Return (X, Y) of the center of cell containing provided text 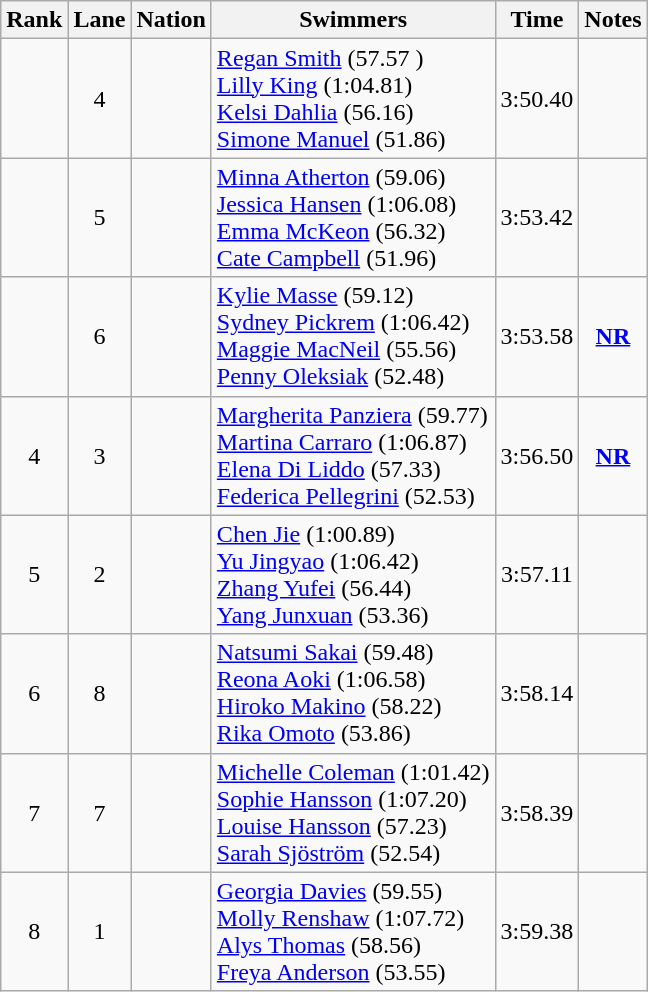
3:56.50 (537, 456)
Time (537, 20)
Georgia Davies (59.55)Molly Renshaw (1:07.72)Alys Thomas (58.56)Freya Anderson (53.55) (353, 932)
Margherita Panziera (59.77)Martina Carraro (1:06.87)Elena Di Liddo (57.33)Federica Pellegrini (52.53) (353, 456)
3:57.11 (537, 574)
3:58.39 (537, 812)
2 (100, 574)
Swimmers (353, 20)
Nation (171, 20)
Lane (100, 20)
3 (100, 456)
Kylie Masse (59.12)Sydney Pickrem (1:06.42)Maggie MacNeil (55.56)Penny Oleksiak (52.48) (353, 336)
3:58.14 (537, 694)
Minna Atherton (59.06)Jessica Hansen (1:06.08)Emma McKeon (56.32)Cate Campbell (51.96) (353, 218)
3:59.38 (537, 932)
Natsumi Sakai (59.48)Reona Aoki (1:06.58)Hiroko Makino (58.22)Rika Omoto (53.86) (353, 694)
Notes (613, 20)
Michelle Coleman (1:01.42)Sophie Hansson (1:07.20)Louise Hansson (57.23)Sarah Sjöström (52.54) (353, 812)
Chen Jie (1:00.89)Yu Jingyao (1:06.42)Zhang Yufei (56.44)Yang Junxuan (53.36) (353, 574)
Regan Smith (57.57 )Lilly King (1:04.81)Kelsi Dahlia (56.16)Simone Manuel (51.86) (353, 98)
3:50.40 (537, 98)
3:53.42 (537, 218)
1 (100, 932)
Rank (34, 20)
3:53.58 (537, 336)
